Locate the cell with the specified text and output its (x, y) center coordinate. 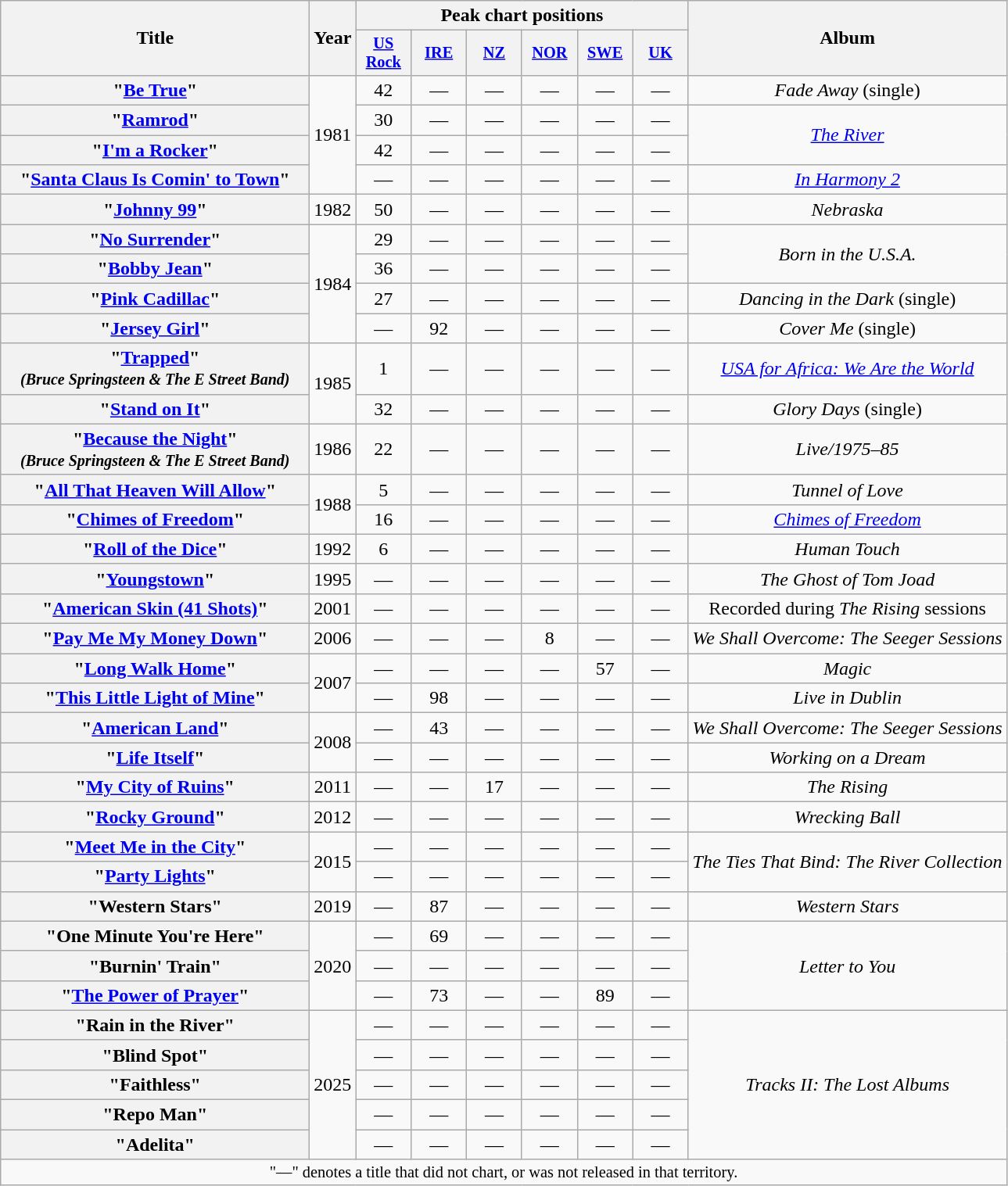
"Roll of the Dice" (155, 549)
The River (848, 135)
"Be True" (155, 90)
1986 (333, 449)
Human Touch (848, 549)
Fade Away (single) (848, 90)
The Ties That Bind: The River Collection (848, 862)
2006 (333, 639)
"Trapped"(Bruce Springsteen & The E Street Band) (155, 369)
"One Minute You're Here" (155, 936)
Year (333, 38)
Wrecking Ball (848, 817)
NZ (494, 53)
"The Power of Prayer" (155, 995)
"Long Walk Home" (155, 668)
5 (383, 489)
73 (439, 995)
1988 (333, 504)
"Youngstown" (155, 579)
Nebraska (848, 210)
"Rain in the River" (155, 1025)
Born in the U.S.A. (848, 254)
Recorded during The Rising sessions (848, 608)
"No Surrender" (155, 239)
UK (660, 53)
2001 (333, 608)
US Rock (383, 53)
Magic (848, 668)
"My City of Ruins" (155, 787)
8 (549, 639)
32 (383, 409)
1981 (333, 134)
2007 (333, 683)
2012 (333, 817)
"Repo Man" (155, 1115)
"Bobby Jean" (155, 269)
87 (439, 906)
"Because the Night"(Bruce Springsteen & The E Street Band) (155, 449)
In Harmony 2 (848, 180)
"Pay Me My Money Down" (155, 639)
1995 (333, 579)
27 (383, 299)
Live/1975–85 (848, 449)
Dancing in the Dark (single) (848, 299)
"—" denotes a title that did not chart, or was not released in that territory. (504, 1173)
2020 (333, 966)
USA for Africa: We Are the World (848, 369)
22 (383, 449)
89 (605, 995)
98 (439, 698)
36 (383, 269)
"Life Itself" (155, 758)
"Chimes of Freedom" (155, 519)
"Stand on It" (155, 409)
"Burnin' Train" (155, 966)
"American Skin (41 Shots)" (155, 608)
1982 (333, 210)
50 (383, 210)
"American Land" (155, 728)
1984 (333, 284)
Glory Days (single) (848, 409)
57 (605, 668)
17 (494, 787)
"This Little Light of Mine" (155, 698)
2015 (333, 862)
"Santa Claus Is Comin' to Town" (155, 180)
Live in Dublin (848, 698)
2008 (333, 743)
"Western Stars" (155, 906)
Tracks II: The Lost Albums (848, 1084)
"I'm a Rocker" (155, 150)
Peak chart positions (522, 16)
Tunnel of Love (848, 489)
1 (383, 369)
"Rocky Ground" (155, 817)
2025 (333, 1084)
Working on a Dream (848, 758)
"Ramrod" (155, 120)
"All That Heaven Will Allow" (155, 489)
6 (383, 549)
"Johnny 99" (155, 210)
The Ghost of Tom Joad (848, 579)
IRE (439, 53)
30 (383, 120)
2011 (333, 787)
1985 (333, 383)
Letter to You (848, 966)
SWE (605, 53)
43 (439, 728)
NOR (549, 53)
Album (848, 38)
Chimes of Freedom (848, 519)
"Party Lights" (155, 876)
The Rising (848, 787)
"Faithless" (155, 1084)
16 (383, 519)
69 (439, 936)
1992 (333, 549)
92 (439, 328)
"Adelita" (155, 1145)
"Meet Me in the City" (155, 847)
"Pink Cadillac" (155, 299)
Title (155, 38)
2019 (333, 906)
Cover Me (single) (848, 328)
Western Stars (848, 906)
29 (383, 239)
"Blind Spot" (155, 1055)
"Jersey Girl" (155, 328)
